Find where the given text appears and provide that cell's center as [x, y] coordinate. 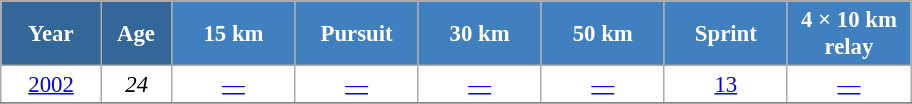
Pursuit [356, 34]
4 × 10 km relay [848, 34]
2002 [52, 85]
Sprint [726, 34]
30 km [480, 34]
Year [52, 34]
Age [136, 34]
24 [136, 85]
50 km [602, 34]
15 km [234, 34]
13 [726, 85]
